Find where the given text appears and provide that cell's center as [X, Y] coordinate. 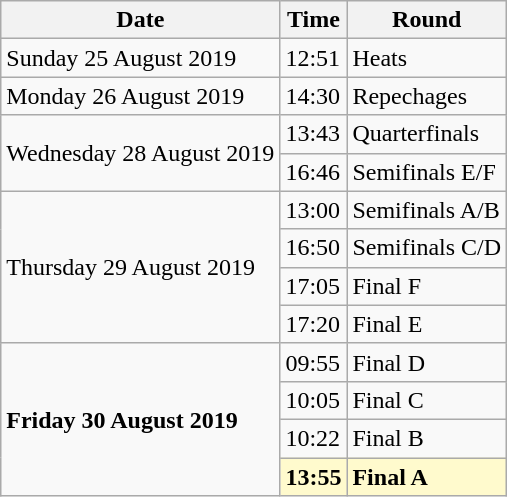
Final D [427, 362]
Final B [427, 438]
Semifinals C/D [427, 248]
13:00 [314, 210]
Final E [427, 324]
Date [140, 20]
Final A [427, 477]
Friday 30 August 2019 [140, 419]
Heats [427, 58]
12:51 [314, 58]
13:43 [314, 134]
13:55 [314, 477]
Wednesday 28 August 2019 [140, 153]
Quarterfinals [427, 134]
Round [427, 20]
Semifinals A/B [427, 210]
Semifinals E/F [427, 172]
Monday 26 August 2019 [140, 96]
Repechages [427, 96]
09:55 [314, 362]
16:50 [314, 248]
Thursday 29 August 2019 [140, 267]
16:46 [314, 172]
Final C [427, 400]
14:30 [314, 96]
17:05 [314, 286]
10:05 [314, 400]
17:20 [314, 324]
Final F [427, 286]
10:22 [314, 438]
Time [314, 20]
Sunday 25 August 2019 [140, 58]
